Locate the cell with the specified text and output its [x, y] center coordinate. 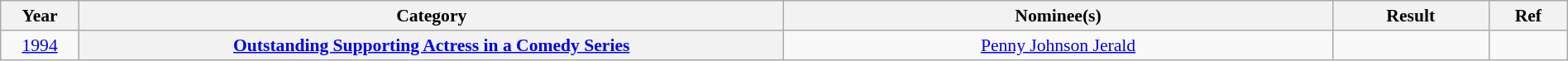
Nominee(s) [1059, 16]
Result [1411, 16]
Category [432, 16]
Ref [1528, 16]
Penny Johnson Jerald [1059, 45]
1994 [40, 45]
Year [40, 16]
Outstanding Supporting Actress in a Comedy Series [432, 45]
